Locate the cell with the specified text and output its [x, y] center coordinate. 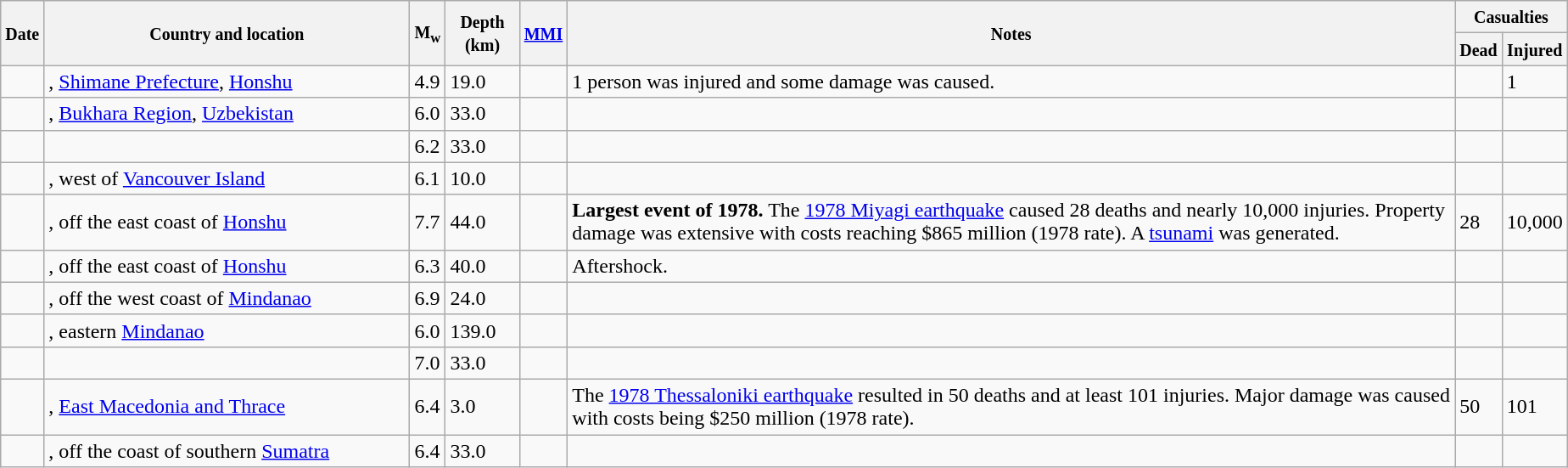
19.0 [482, 82]
40.0 [482, 266]
6.3 [428, 266]
MMI [543, 33]
44.0 [482, 223]
Notes [1011, 33]
7.0 [428, 363]
4.9 [428, 82]
7.7 [428, 223]
10.0 [482, 178]
, west of Vancouver Island [227, 178]
Casualties [1512, 17]
Depth (km) [482, 33]
3.0 [482, 406]
Country and location [227, 33]
Injured [1534, 49]
Mw [428, 33]
, off the west coast of Mindanao [227, 298]
1 [1534, 82]
, off the coast of southern Sumatra [227, 451]
, eastern Mindanao [227, 330]
28 [1479, 223]
Date [22, 33]
, East Macedonia and Thrace [227, 406]
101 [1534, 406]
24.0 [482, 298]
, Bukhara Region, Uzbekistan [227, 114]
6.2 [428, 146]
1 person was injured and some damage was caused. [1011, 82]
6.1 [428, 178]
Aftershock. [1011, 266]
10,000 [1534, 223]
6.9 [428, 298]
50 [1479, 406]
139.0 [482, 330]
Dead [1479, 49]
The 1978 Thessaloniki earthquake resulted in 50 deaths and at least 101 injuries. Major damage was caused with costs being $250 million (1978 rate). [1011, 406]
, Shimane Prefecture, Honshu [227, 82]
